Find where the given text appears and provide that cell's center as (X, Y) coordinate. 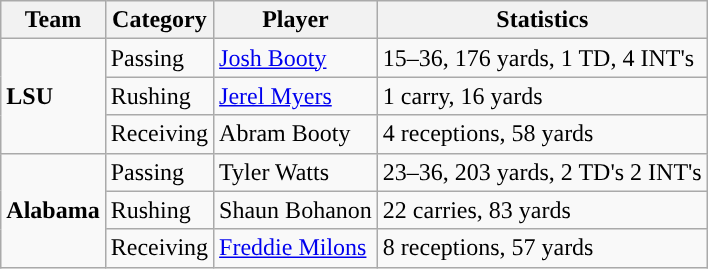
8 receptions, 57 yards (542, 248)
4 receptions, 58 yards (542, 134)
Tyler Watts (296, 172)
22 carries, 83 yards (542, 210)
Team (53, 20)
Statistics (542, 20)
Abram Booty (296, 134)
15–36, 176 yards, 1 TD, 4 INT's (542, 58)
1 carry, 16 yards (542, 96)
23–36, 203 yards, 2 TD's 2 INT's (542, 172)
Josh Booty (296, 58)
Alabama (53, 210)
Shaun Bohanon (296, 210)
Jerel Myers (296, 96)
Player (296, 20)
LSU (53, 96)
Freddie Milons (296, 248)
Category (159, 20)
